Detect which cell encompasses the target text, then output its [X, Y] center coordinate. 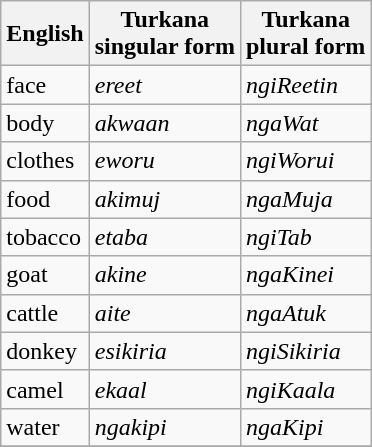
food [45, 199]
akwaan [164, 123]
ngakipi [164, 427]
ngiWorui [305, 161]
ngaAtuk [305, 313]
akine [164, 275]
ngaWat [305, 123]
ngiReetin [305, 85]
ngiKaala [305, 389]
goat [45, 275]
ereet [164, 85]
water [45, 427]
Turkana plural form [305, 34]
akimuj [164, 199]
tobacco [45, 237]
ngiTab [305, 237]
cattle [45, 313]
ekaal [164, 389]
ngaKipi [305, 427]
aite [164, 313]
esikiria [164, 351]
eworu [164, 161]
Turkana singular form [164, 34]
camel [45, 389]
clothes [45, 161]
etaba [164, 237]
ngaKinei [305, 275]
English [45, 34]
body [45, 123]
ngaMuja [305, 199]
ngiSikiria [305, 351]
face [45, 85]
donkey [45, 351]
